Output the (x, y) coordinate of the center of the cell containing the given text.  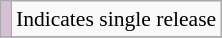
Indicates single release (116, 19)
